Detect which cell encompasses the target text, then output its (X, Y) center coordinate. 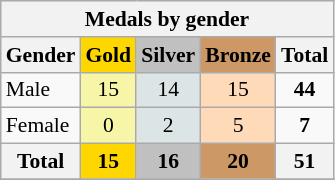
Bronze (238, 55)
5 (238, 126)
16 (168, 162)
44 (304, 90)
Gender (41, 55)
0 (108, 126)
20 (238, 162)
Medals by gender (168, 19)
51 (304, 162)
Male (41, 90)
Female (41, 126)
Silver (168, 55)
2 (168, 126)
7 (304, 126)
14 (168, 90)
Gold (108, 55)
